From the cell containing the given text, extract its center point as [x, y] coordinate. 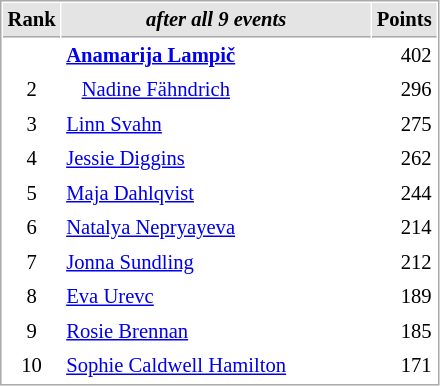
Rosie Brennan [216, 332]
402 [404, 56]
244 [404, 194]
2 [32, 90]
185 [404, 332]
296 [404, 90]
9 [32, 332]
Points [404, 20]
Rank [32, 20]
4 [32, 158]
Jonna Sundling [216, 262]
Sophie Caldwell Hamilton [216, 366]
5 [32, 194]
Natalya Nepryayeva [216, 228]
171 [404, 366]
Eva Urevc [216, 296]
Nadine Fähndrich [216, 90]
after all 9 events [216, 20]
214 [404, 228]
275 [404, 124]
3 [32, 124]
189 [404, 296]
262 [404, 158]
212 [404, 262]
Jessie Diggins [216, 158]
Linn Svahn [216, 124]
7 [32, 262]
8 [32, 296]
Anamarija Lampič [216, 56]
6 [32, 228]
10 [32, 366]
Maja Dahlqvist [216, 194]
